Return the (x, y) coordinate for the center point of the cell that contains the specified text.  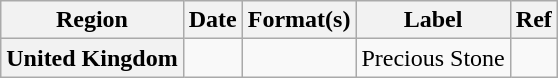
United Kingdom (92, 58)
Date (212, 20)
Precious Stone (433, 58)
Format(s) (299, 20)
Label (433, 20)
Region (92, 20)
Ref (534, 20)
